Output the (X, Y) coordinate of the center of the cell containing the given text.  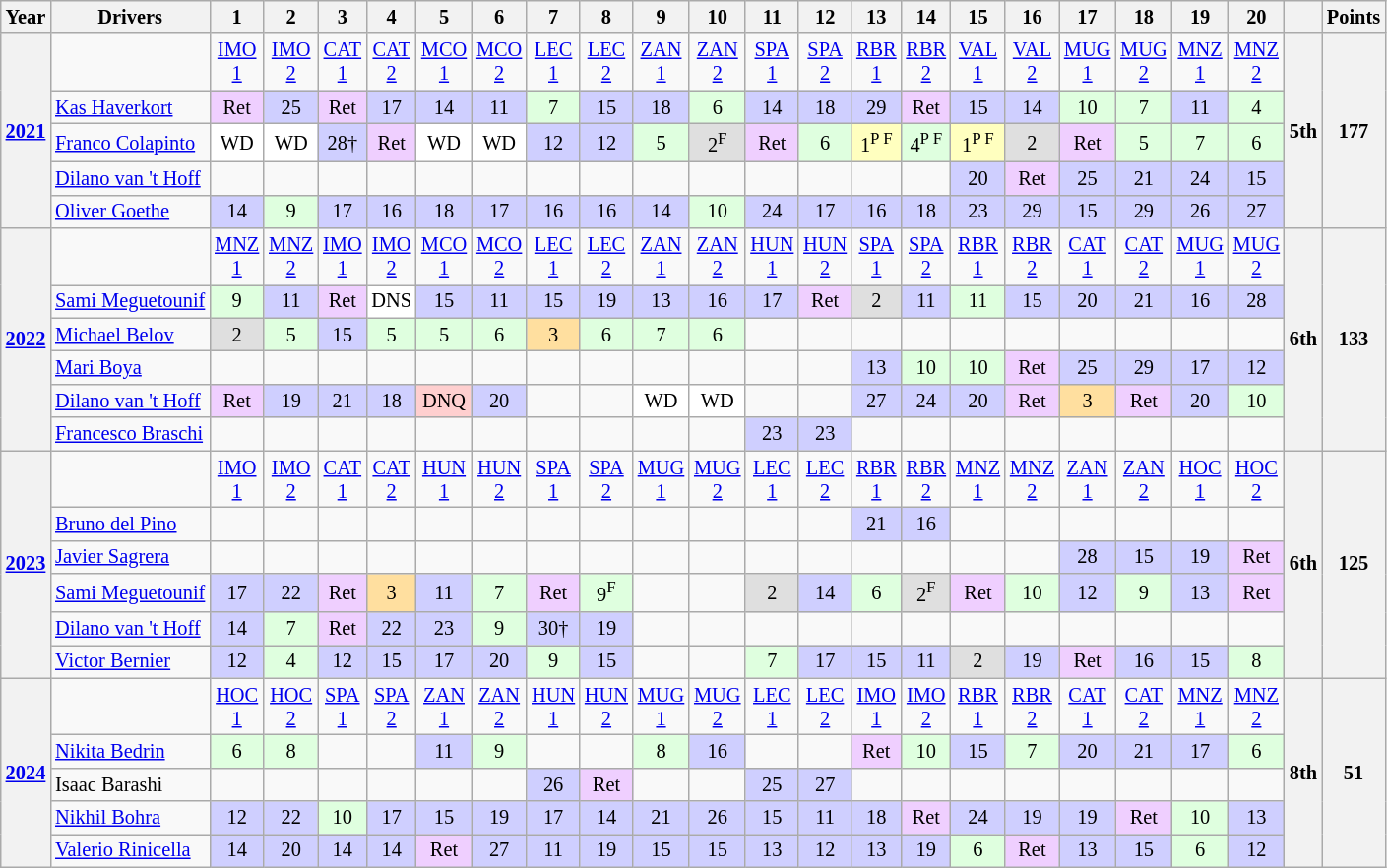
Bruno del Pino (130, 524)
Nikita Bedrin (130, 751)
125 (1354, 565)
28† (343, 142)
Mari Boya (130, 368)
DNQ (444, 401)
DNS (391, 301)
2021 (26, 131)
1 (236, 17)
Nikhil Bohra (130, 818)
5th (1303, 131)
177 (1354, 131)
8th (1303, 773)
Francesco Braschi (130, 434)
Javier Sagrera (130, 557)
2023 (26, 565)
Michael Belov (130, 335)
30† (553, 628)
133 (1354, 340)
Valerio Rinicella (130, 850)
VAL2 (1032, 62)
Kas Haverkort (130, 107)
51 (1354, 773)
VAL1 (978, 62)
Victor Bernier (130, 661)
Oliver Goethe (130, 212)
2024 (26, 773)
Franco Colapinto (130, 142)
Points (1354, 17)
2022 (26, 340)
Year (26, 17)
4P F (926, 142)
Isaac Barashi (130, 784)
9F (606, 592)
Drivers (130, 17)
